Scan for the cell matching the given text and deliver its [X, Y] coordinate at center. 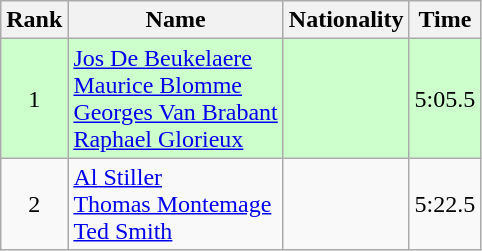
5:22.5 [445, 204]
Rank [34, 20]
5:05.5 [445, 98]
1 [34, 98]
Time [445, 20]
Nationality [346, 20]
Al StillerThomas MontemageTed Smith [176, 204]
Jos De BeukelaereMaurice BlommeGeorges Van BrabantRaphael Glorieux [176, 98]
2 [34, 204]
Name [176, 20]
